Locate the cell with the specified text and output its [x, y] center coordinate. 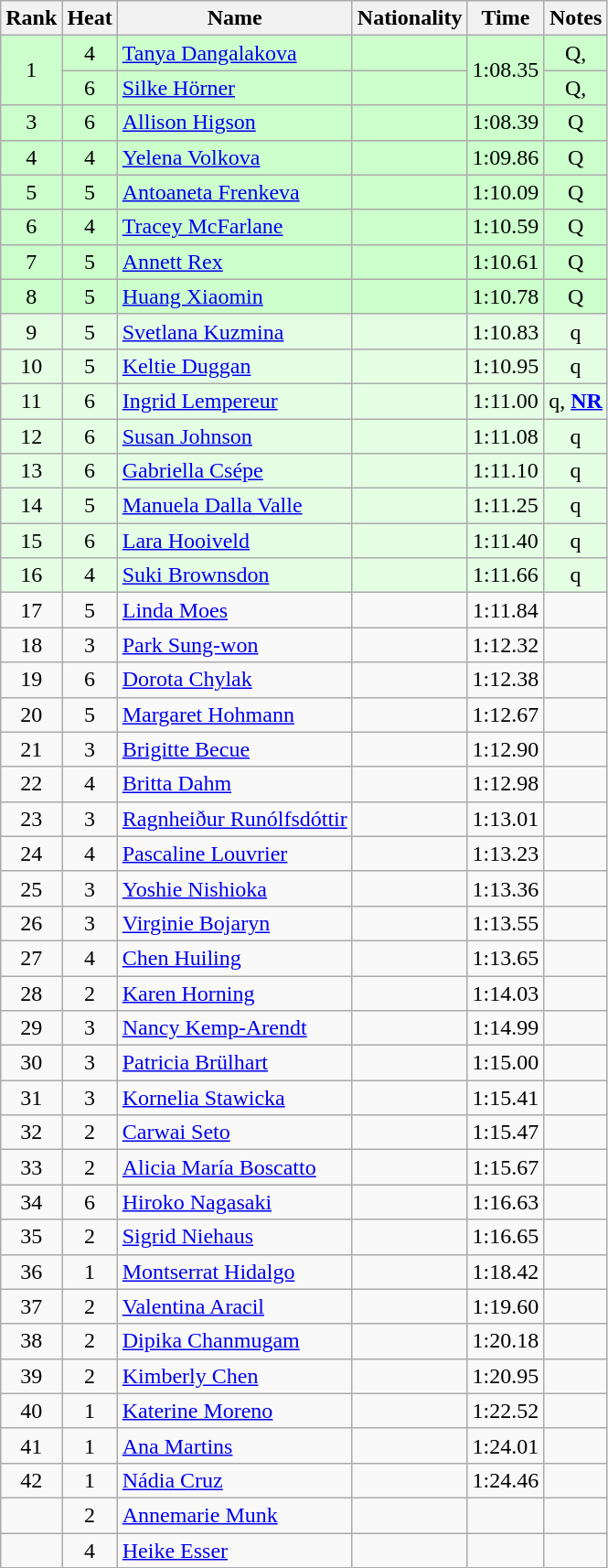
1:08.35 [506, 70]
Tracey McFarlane [234, 227]
32 [31, 1133]
1:16.65 [506, 1237]
Nádia Cruz [234, 1480]
1:24.46 [506, 1480]
1:12.98 [506, 784]
Katerine Moreno [234, 1411]
20 [31, 714]
Yoshie Nishioka [234, 888]
Lara Hooiveld [234, 541]
39 [31, 1376]
Huang Xiaomin [234, 296]
Svetlana Kuzmina [234, 331]
Park Sung-won [234, 645]
1:10.95 [506, 366]
Virginie Bojaryn [234, 923]
Montserrat Hidalgo [234, 1272]
Ana Martins [234, 1445]
Rank [31, 18]
Nationality [410, 18]
36 [31, 1272]
Tanya Dangalakova [234, 53]
34 [31, 1202]
1:09.86 [506, 157]
19 [31, 680]
1:10.78 [506, 296]
1:13.23 [506, 854]
Brigitte Becue [234, 749]
Hiroko Nagasaki [234, 1202]
13 [31, 471]
12 [31, 436]
Heat [90, 18]
1:10.83 [506, 331]
Silke Hörner [234, 88]
1:19.60 [506, 1306]
Alicia María Boscatto [234, 1167]
Manuela Dalla Valle [234, 506]
41 [31, 1445]
Sigrid Niehaus [234, 1237]
1:24.01 [506, 1445]
24 [31, 854]
1:10.09 [506, 192]
Kornelia Stawicka [234, 1098]
11 [31, 401]
Gabriella Csépe [234, 471]
1:12.90 [506, 749]
14 [31, 506]
Ragnheiður Runólfsdóttir [234, 819]
40 [31, 1411]
37 [31, 1306]
18 [31, 645]
Patricia Brülhart [234, 1063]
21 [31, 749]
1:13.55 [506, 923]
1:11.84 [506, 610]
Heike Esser [234, 1551]
q, NR [576, 401]
1:20.95 [506, 1376]
27 [31, 958]
8 [31, 296]
Susan Johnson [234, 436]
1:12.32 [506, 645]
35 [31, 1237]
1:13.01 [506, 819]
Allison Higson [234, 123]
28 [31, 993]
1:10.61 [506, 262]
Keltie Duggan [234, 366]
1:12.38 [506, 680]
26 [31, 923]
Linda Moes [234, 610]
Annemarie Munk [234, 1515]
1:15.41 [506, 1098]
23 [31, 819]
1:15.47 [506, 1133]
Yelena Volkova [234, 157]
Margaret Hohmann [234, 714]
1:13.36 [506, 888]
Karen Horning [234, 993]
Britta Dahm [234, 784]
9 [31, 331]
30 [31, 1063]
1:22.52 [506, 1411]
Carwai Seto [234, 1133]
1:11.25 [506, 506]
Dipika Chanmugam [234, 1341]
1:11.08 [506, 436]
29 [31, 1028]
1:11.40 [506, 541]
1:11.10 [506, 471]
1:12.67 [506, 714]
17 [31, 610]
Annett Rex [234, 262]
38 [31, 1341]
1:15.00 [506, 1063]
Time [506, 18]
1:16.63 [506, 1202]
Suki Brownsdon [234, 575]
1:08.39 [506, 123]
25 [31, 888]
7 [31, 262]
1:18.42 [506, 1272]
33 [31, 1167]
42 [31, 1480]
1:20.18 [506, 1341]
Notes [576, 18]
10 [31, 366]
1:10.59 [506, 227]
1:14.99 [506, 1028]
Chen Huiling [234, 958]
Valentina Aracil [234, 1306]
Pascaline Louvrier [234, 854]
1:15.67 [506, 1167]
31 [31, 1098]
Antoaneta Frenkeva [234, 192]
Kimberly Chen [234, 1376]
1:14.03 [506, 993]
Dorota Chylak [234, 680]
22 [31, 784]
16 [31, 575]
1:11.66 [506, 575]
Name [234, 18]
1:13.65 [506, 958]
1:11.00 [506, 401]
15 [31, 541]
Ingrid Lempereur [234, 401]
Nancy Kemp-Arendt [234, 1028]
